Return (X, Y) of the center of cell containing provided text 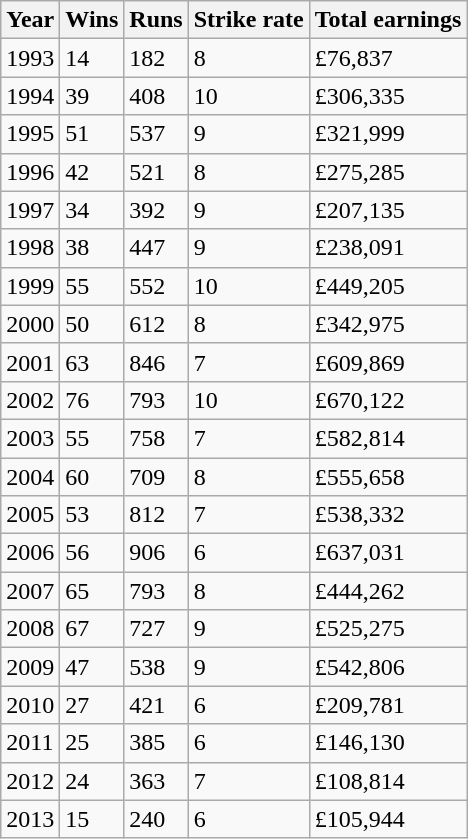
£555,658 (388, 477)
2013 (30, 819)
50 (92, 324)
39 (92, 96)
537 (156, 134)
£207,135 (388, 210)
182 (156, 58)
2002 (30, 400)
906 (156, 553)
521 (156, 172)
1996 (30, 172)
447 (156, 248)
612 (156, 324)
552 (156, 286)
£670,122 (388, 400)
27 (92, 705)
24 (92, 781)
727 (156, 629)
£525,275 (388, 629)
1995 (30, 134)
65 (92, 591)
1999 (30, 286)
2001 (30, 362)
1993 (30, 58)
363 (156, 781)
£76,837 (388, 58)
25 (92, 743)
2011 (30, 743)
£108,814 (388, 781)
63 (92, 362)
2005 (30, 515)
56 (92, 553)
408 (156, 96)
£238,091 (388, 248)
14 (92, 58)
£542,806 (388, 667)
1997 (30, 210)
£306,335 (388, 96)
£105,944 (388, 819)
421 (156, 705)
2007 (30, 591)
£209,781 (388, 705)
47 (92, 667)
2008 (30, 629)
42 (92, 172)
15 (92, 819)
709 (156, 477)
Year (30, 20)
2010 (30, 705)
£449,205 (388, 286)
38 (92, 248)
2004 (30, 477)
758 (156, 438)
2006 (30, 553)
£321,999 (388, 134)
53 (92, 515)
£342,975 (388, 324)
£609,869 (388, 362)
Strike rate (248, 20)
1998 (30, 248)
385 (156, 743)
392 (156, 210)
846 (156, 362)
60 (92, 477)
£444,262 (388, 591)
2012 (30, 781)
£275,285 (388, 172)
240 (156, 819)
34 (92, 210)
2009 (30, 667)
2003 (30, 438)
1994 (30, 96)
Runs (156, 20)
51 (92, 134)
Wins (92, 20)
538 (156, 667)
67 (92, 629)
£637,031 (388, 553)
812 (156, 515)
Total earnings (388, 20)
76 (92, 400)
2000 (30, 324)
£146,130 (388, 743)
£538,332 (388, 515)
£582,814 (388, 438)
